Pinpoint the cell where the given text exists, returning its [x, y] midpoint coordinate. 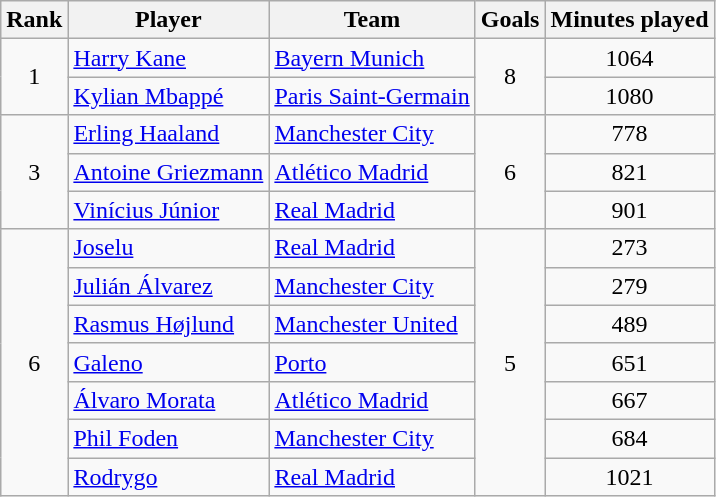
Álvaro Morata [168, 400]
279 [630, 286]
Rank [34, 20]
Paris Saint-Germain [372, 96]
Galeno [168, 362]
1021 [630, 477]
1080 [630, 96]
821 [630, 172]
Bayern Munich [372, 58]
651 [630, 362]
Minutes played [630, 20]
273 [630, 248]
778 [630, 134]
Harry Kane [168, 58]
684 [630, 438]
Porto [372, 362]
Goals [510, 20]
Phil Foden [168, 438]
Manchester United [372, 324]
Erling Haaland [168, 134]
5 [510, 362]
901 [630, 210]
8 [510, 77]
Team [372, 20]
1064 [630, 58]
Kylian Mbappé [168, 96]
667 [630, 400]
1 [34, 77]
Vinícius Júnior [168, 210]
Antoine Griezmann [168, 172]
Julián Álvarez [168, 286]
3 [34, 172]
Rasmus Højlund [168, 324]
Player [168, 20]
Rodrygo [168, 477]
489 [630, 324]
Joselu [168, 248]
